Search for the cell housing the specified text and yield its [X, Y] center coordinate. 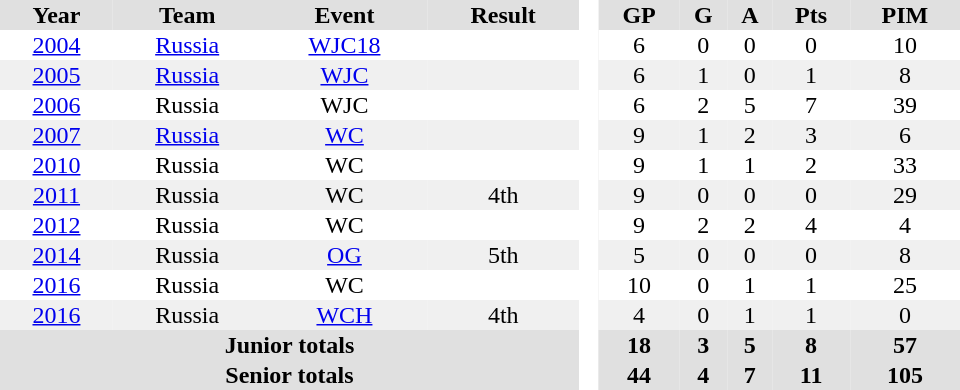
A [750, 15]
Pts [811, 15]
25 [905, 285]
2006 [56, 105]
OG [344, 255]
57 [905, 345]
105 [905, 375]
11 [811, 375]
33 [905, 165]
2007 [56, 135]
Team [187, 15]
2010 [56, 165]
5th [504, 255]
Event [344, 15]
18 [639, 345]
WJC18 [344, 45]
2012 [56, 225]
Senior totals [290, 375]
Result [504, 15]
29 [905, 195]
G [703, 15]
Junior totals [290, 345]
39 [905, 105]
2005 [56, 75]
WCH [344, 315]
GP [639, 15]
2004 [56, 45]
2014 [56, 255]
Year [56, 15]
2011 [56, 195]
PIM [905, 15]
44 [639, 375]
